Return the [x, y] coordinate for the center point of the cell that contains the specified text.  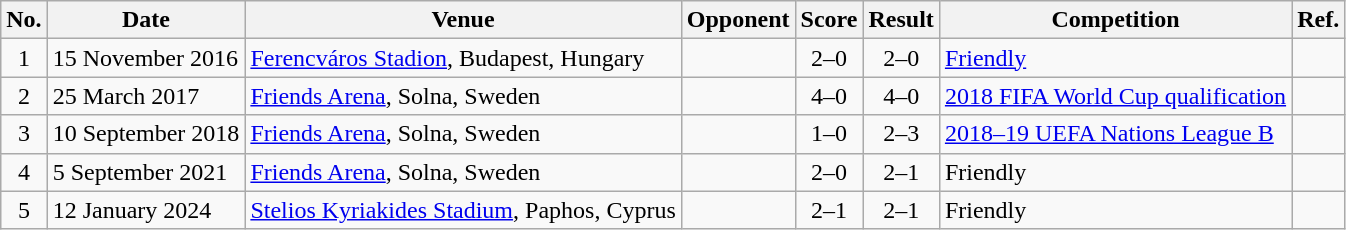
Opponent [738, 20]
2018–19 UEFA Nations League B [1115, 134]
5 [24, 210]
1–0 [829, 134]
2018 FIFA World Cup qualification [1115, 96]
2–3 [901, 134]
3 [24, 134]
No. [24, 20]
4 [24, 172]
Result [901, 20]
Ref. [1318, 20]
12 January 2024 [146, 210]
25 March 2017 [146, 96]
Venue [463, 20]
Date [146, 20]
Competition [1115, 20]
2 [24, 96]
5 September 2021 [146, 172]
10 September 2018 [146, 134]
1 [24, 58]
Stelios Kyriakides Stadium, Paphos, Cyprus [463, 210]
15 November 2016 [146, 58]
Score [829, 20]
Ferencváros Stadion, Budapest, Hungary [463, 58]
